Extract the (x, y) coordinate from the center of the cell holding the provided text.  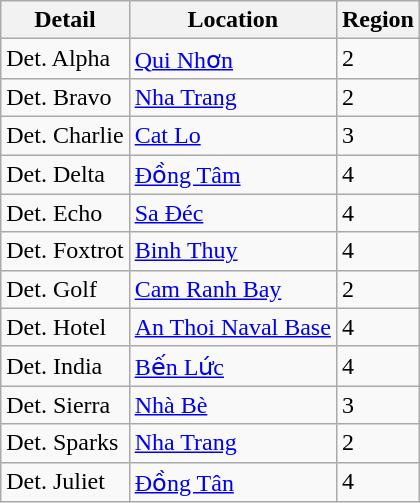
Cam Ranh Bay (232, 289)
Det. India (65, 366)
An Thoi Naval Base (232, 327)
Region (378, 20)
Bến Lức (232, 366)
Đồng Tâm (232, 174)
Det. Sierra (65, 405)
Nhà Bè (232, 405)
Qui Nhơn (232, 59)
Det. Delta (65, 174)
Đồng Tân (232, 482)
Det. Charlie (65, 135)
Cat Lo (232, 135)
Det. Juliet (65, 482)
Det. Alpha (65, 59)
Det. Bravo (65, 97)
Detail (65, 20)
Det. Foxtrot (65, 251)
Det. Sparks (65, 443)
Binh Thuy (232, 251)
Det. Golf (65, 289)
Det. Hotel (65, 327)
Sa Đéc (232, 213)
Location (232, 20)
Det. Echo (65, 213)
